For the text-containing cell, return its midpoint in (x, y) coordinate format. 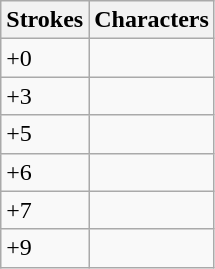
+3 (45, 96)
+6 (45, 172)
+9 (45, 248)
+7 (45, 210)
Characters (152, 20)
+0 (45, 58)
+5 (45, 134)
Strokes (45, 20)
